Scan for the cell matching the given text and deliver its (x, y) coordinate at center. 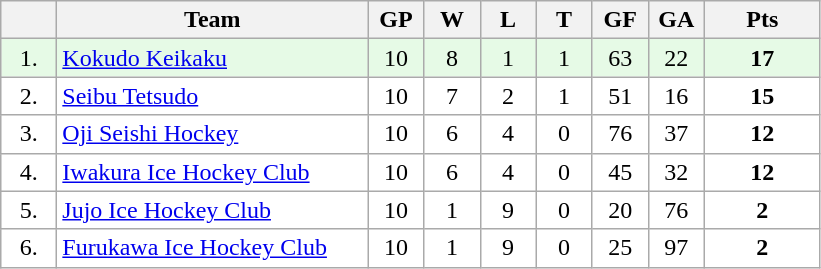
Team (212, 20)
15 (762, 96)
97 (676, 248)
Oji Seishi Hockey (212, 134)
T (564, 20)
Jujo Ice Hockey Club (212, 210)
Pts (762, 20)
7 (452, 96)
Seibu Tetsudo (212, 96)
GP (396, 20)
GF (620, 20)
8 (452, 58)
63 (620, 58)
22 (676, 58)
L (508, 20)
4. (29, 172)
20 (620, 210)
16 (676, 96)
5. (29, 210)
37 (676, 134)
51 (620, 96)
Furukawa Ice Hockey Club (212, 248)
45 (620, 172)
1. (29, 58)
Iwakura Ice Hockey Club (212, 172)
W (452, 20)
32 (676, 172)
GA (676, 20)
2. (29, 96)
17 (762, 58)
3. (29, 134)
Kokudo Keikaku (212, 58)
6. (29, 248)
25 (620, 248)
